From the cell containing the given text, extract its center point as [X, Y] coordinate. 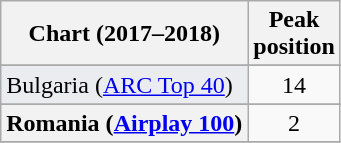
Romania (Airplay 100) [124, 123]
Chart (2017–2018) [124, 34]
Bulgaria (ARC Top 40) [124, 85]
Peak position [294, 34]
14 [294, 85]
2 [294, 123]
